Extract the (X, Y) coordinate from the center of the cell holding the provided text.  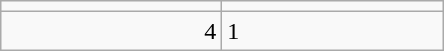
1 (332, 31)
4 (112, 31)
